Identify which cell holds the provided text, then report its [X, Y] central coordinate. 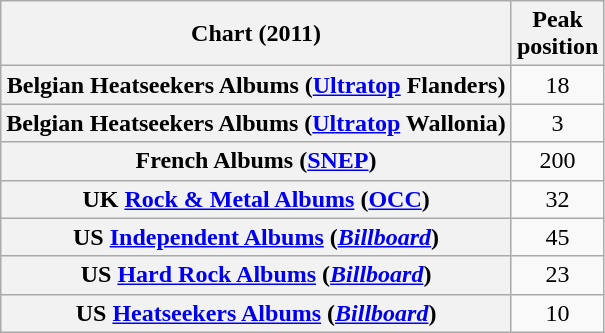
French Albums (SNEP) [256, 161]
10 [557, 313]
UK Rock & Metal Albums (OCC) [256, 199]
3 [557, 123]
23 [557, 275]
US Independent Albums (Billboard) [256, 237]
US Heatseekers Albums (Billboard) [256, 313]
18 [557, 85]
Peakposition [557, 34]
Belgian Heatseekers Albums (Ultratop Flanders) [256, 85]
45 [557, 237]
Chart (2011) [256, 34]
US Hard Rock Albums (Billboard) [256, 275]
200 [557, 161]
Belgian Heatseekers Albums (Ultratop Wallonia) [256, 123]
32 [557, 199]
